Extract the [x, y] coordinate from the center of the cell holding the provided text.  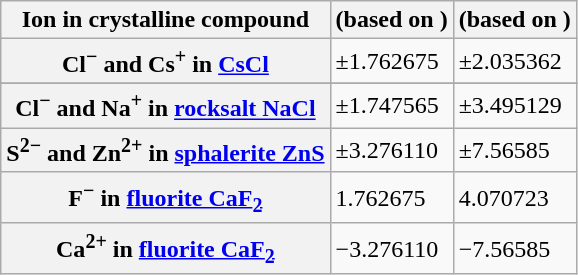
±1.747565 [392, 106]
S2− and Zn2+ in sphalerite ZnS [166, 150]
Ca2+ in fluorite CaF2 [166, 248]
1.762675 [392, 198]
±1.762675 [392, 62]
Ion in crystalline compound [166, 20]
±3.495129 [514, 106]
Cl− and Na+ in rocksalt NaCl [166, 106]
−3.276110 [392, 248]
−7.56585 [514, 248]
Cl− and Cs+ in CsCl [166, 62]
±7.56585 [514, 150]
±3.276110 [392, 150]
±2.035362 [514, 62]
4.070723 [514, 198]
F− in fluorite CaF2 [166, 198]
